Output the [X, Y] coordinate of the center of the cell containing the given text.  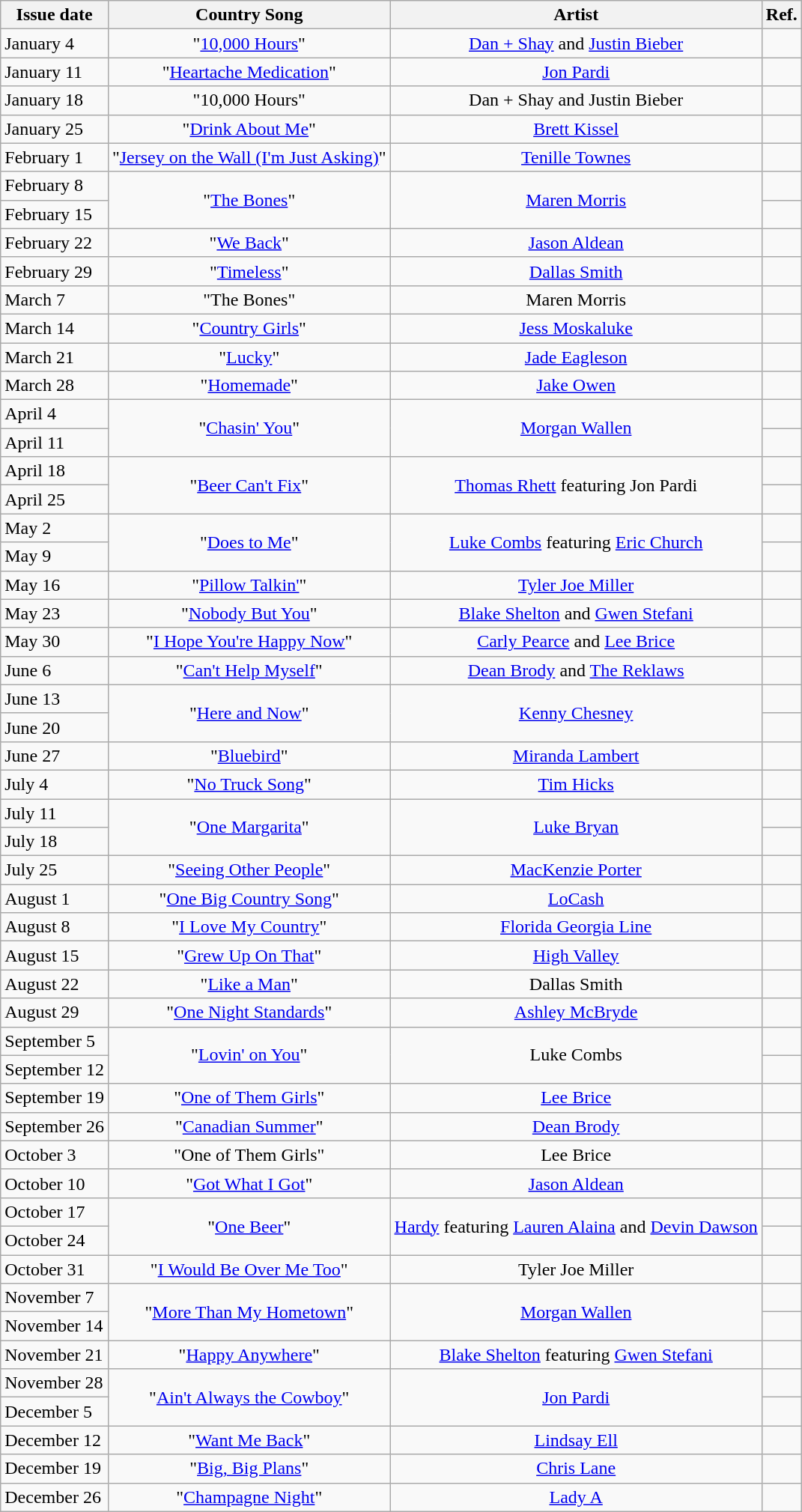
"Homemade" [249, 386]
"One Night Standards" [249, 1012]
December 19 [55, 1469]
September 26 [55, 1126]
Ref. [782, 15]
"Seeing Other People" [249, 870]
October 10 [55, 1183]
January 18 [55, 100]
November 21 [55, 1355]
August 8 [55, 927]
"Ain't Always the Cowboy" [249, 1397]
February 22 [55, 243]
July 18 [55, 842]
May 30 [55, 642]
"Want Me Back" [249, 1440]
June 27 [55, 756]
March 14 [55, 328]
"Beer Can't Fix" [249, 485]
"Timeless" [249, 271]
"Lucky" [249, 357]
May 16 [55, 585]
November 7 [55, 1298]
November 28 [55, 1383]
January 4 [55, 43]
"Big, Big Plans" [249, 1469]
December 26 [55, 1497]
March 28 [55, 386]
October 3 [55, 1155]
June 13 [55, 699]
"Does to Me" [249, 542]
"Champagne Night" [249, 1497]
"Nobody But You" [249, 613]
July 4 [55, 784]
February 1 [55, 157]
Luke Combs [576, 1055]
Brett Kissel [576, 129]
"Country Girls" [249, 328]
Luke Bryan [576, 827]
"Here and Now" [249, 713]
"One Beer" [249, 1226]
"One Big Country Song" [249, 899]
Tim Hicks [576, 784]
Jake Owen [576, 386]
Thomas Rhett featuring Jon Pardi [576, 485]
Florida Georgia Line [576, 927]
"Heartache Medication" [249, 72]
May 2 [55, 528]
Luke Combs featuring Eric Church [576, 542]
Dean Brody [576, 1126]
"I Hope You're Happy Now" [249, 642]
"Happy Anywhere" [249, 1355]
High Valley [576, 956]
"More Than My Hometown" [249, 1312]
August 1 [55, 899]
Lady A [576, 1497]
"Grew Up On That" [249, 956]
"Pillow Talkin'" [249, 585]
"Bluebird" [249, 756]
Lindsay Ell [576, 1440]
"We Back" [249, 243]
July 25 [55, 870]
June 20 [55, 727]
Blake Shelton featuring Gwen Stefani [576, 1355]
March 21 [55, 357]
January 25 [55, 129]
February 15 [55, 214]
March 7 [55, 300]
September 19 [55, 1098]
"Lovin' on You" [249, 1055]
"I Would Be Over Me Too" [249, 1269]
"No Truck Song" [249, 784]
January 11 [55, 72]
Tenille Townes [576, 157]
April 4 [55, 414]
August 22 [55, 984]
"Drink About Me" [249, 129]
February 8 [55, 186]
Dean Brody and The Reklaws [576, 670]
May 9 [55, 556]
Country Song [249, 15]
September 5 [55, 1041]
July 11 [55, 813]
"Chasin' You" [249, 428]
"Canadian Summer" [249, 1126]
June 6 [55, 670]
October 31 [55, 1269]
October 24 [55, 1240]
December 5 [55, 1412]
Chris Lane [576, 1469]
"One Margarita" [249, 827]
MacKenzie Porter [576, 870]
September 12 [55, 1069]
"Jersey on the Wall (I'm Just Asking)" [249, 157]
April 18 [55, 471]
"Like a Man" [249, 984]
Blake Shelton and Gwen Stefani [576, 613]
Hardy featuring Lauren Alaina and Devin Dawson [576, 1226]
November 14 [55, 1326]
"Can't Help Myself" [249, 670]
Carly Pearce and Lee Brice [576, 642]
April 11 [55, 443]
Ashley McBryde [576, 1012]
October 17 [55, 1212]
LoCash [576, 899]
August 29 [55, 1012]
"Got What I Got" [249, 1183]
February 29 [55, 271]
May 23 [55, 613]
April 25 [55, 500]
Issue date [55, 15]
Miranda Lambert [576, 756]
Jade Eagleson [576, 357]
Jess Moskaluke [576, 328]
Kenny Chesney [576, 713]
August 15 [55, 956]
"I Love My Country" [249, 927]
Artist [576, 15]
December 12 [55, 1440]
